Scan for the cell matching the given text and deliver its (x, y) coordinate at center. 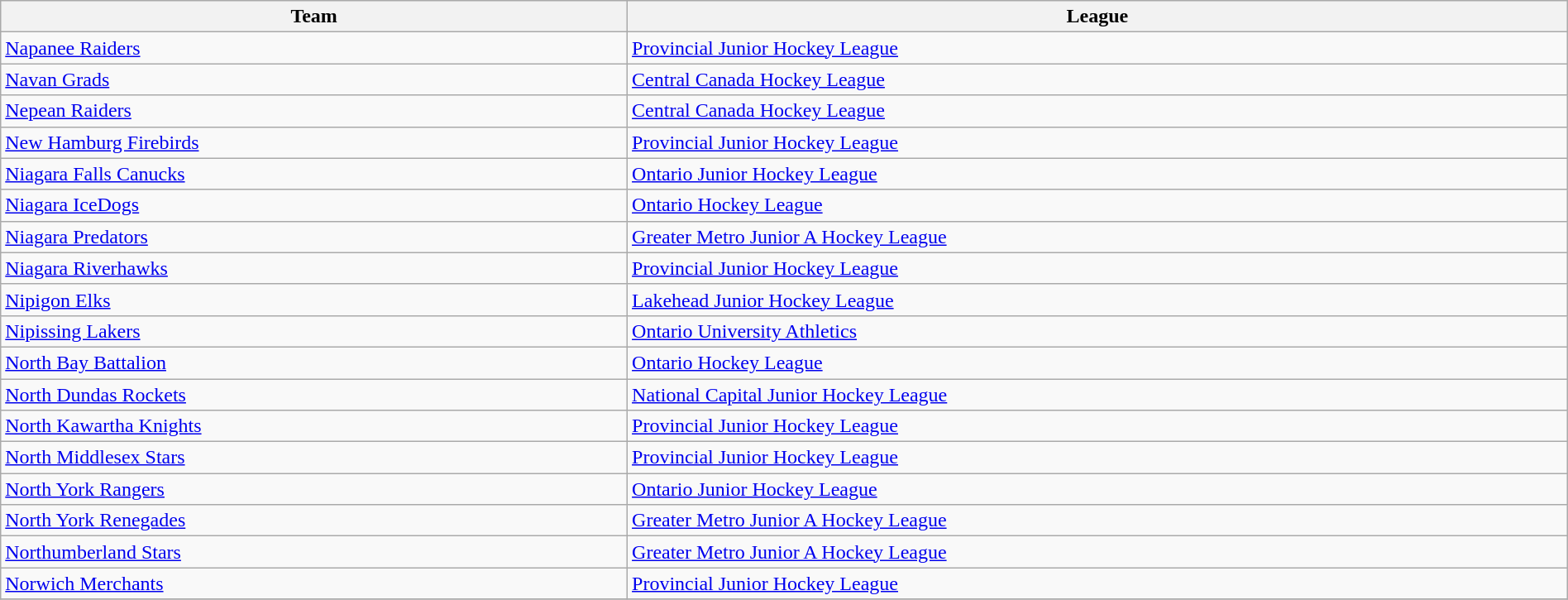
North York Renegades (314, 521)
Niagara Predators (314, 237)
Nipigon Elks (314, 300)
Niagara Riverhawks (314, 268)
Niagara Falls Canucks (314, 174)
Norwich Merchants (314, 583)
North Middlesex Stars (314, 458)
Niagara IceDogs (314, 205)
Lakehead Junior Hockey League (1098, 300)
National Capital Junior Hockey League (1098, 395)
North Bay Battalion (314, 362)
Ontario University Athletics (1098, 331)
Nepean Raiders (314, 111)
Northumberland Stars (314, 552)
North York Rangers (314, 489)
Napanee Raiders (314, 48)
New Hamburg Firebirds (314, 142)
North Dundas Rockets (314, 395)
Team (314, 17)
North Kawartha Knights (314, 426)
League (1098, 17)
Nipissing Lakers (314, 331)
Navan Grads (314, 79)
